Search for the cell housing the specified text and yield its [X, Y] center coordinate. 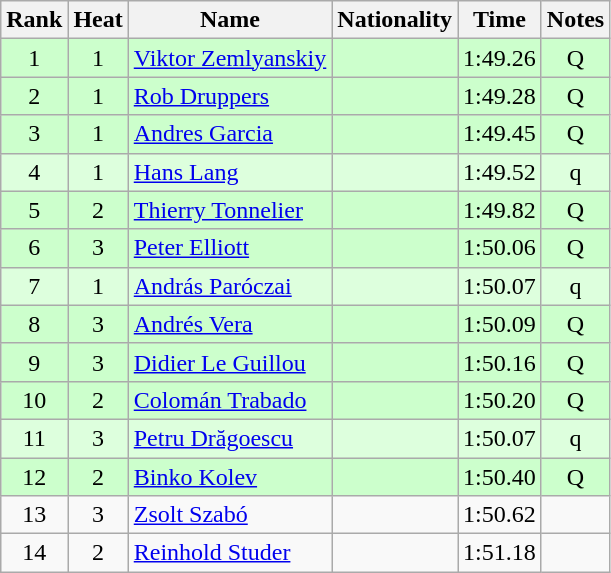
5 [34, 210]
Andrés Vera [230, 324]
1:50.09 [500, 324]
Reinhold Studer [230, 553]
1:50.06 [500, 248]
6 [34, 248]
1:50.40 [500, 477]
Peter Elliott [230, 248]
Andres Garcia [230, 134]
Colomán Trabado [230, 400]
Rank [34, 20]
7 [34, 286]
Petru Drăgoescu [230, 438]
1:50.62 [500, 515]
1:49.82 [500, 210]
1:49.26 [500, 58]
14 [34, 553]
1:49.45 [500, 134]
1:50.20 [500, 400]
Nationality [395, 20]
Hans Lang [230, 172]
12 [34, 477]
Didier Le Guillou [230, 362]
Zsolt Szabó [230, 515]
13 [34, 515]
András Paróczai [230, 286]
Rob Druppers [230, 96]
1:51.18 [500, 553]
Name [230, 20]
Thierry Tonnelier [230, 210]
9 [34, 362]
10 [34, 400]
Time [500, 20]
Binko Kolev [230, 477]
Heat [98, 20]
Notes [575, 20]
11 [34, 438]
1:49.52 [500, 172]
8 [34, 324]
4 [34, 172]
1:50.16 [500, 362]
1:49.28 [500, 96]
Viktor Zemlyanskiy [230, 58]
